For the text-containing cell, return its midpoint in [X, Y] coordinate format. 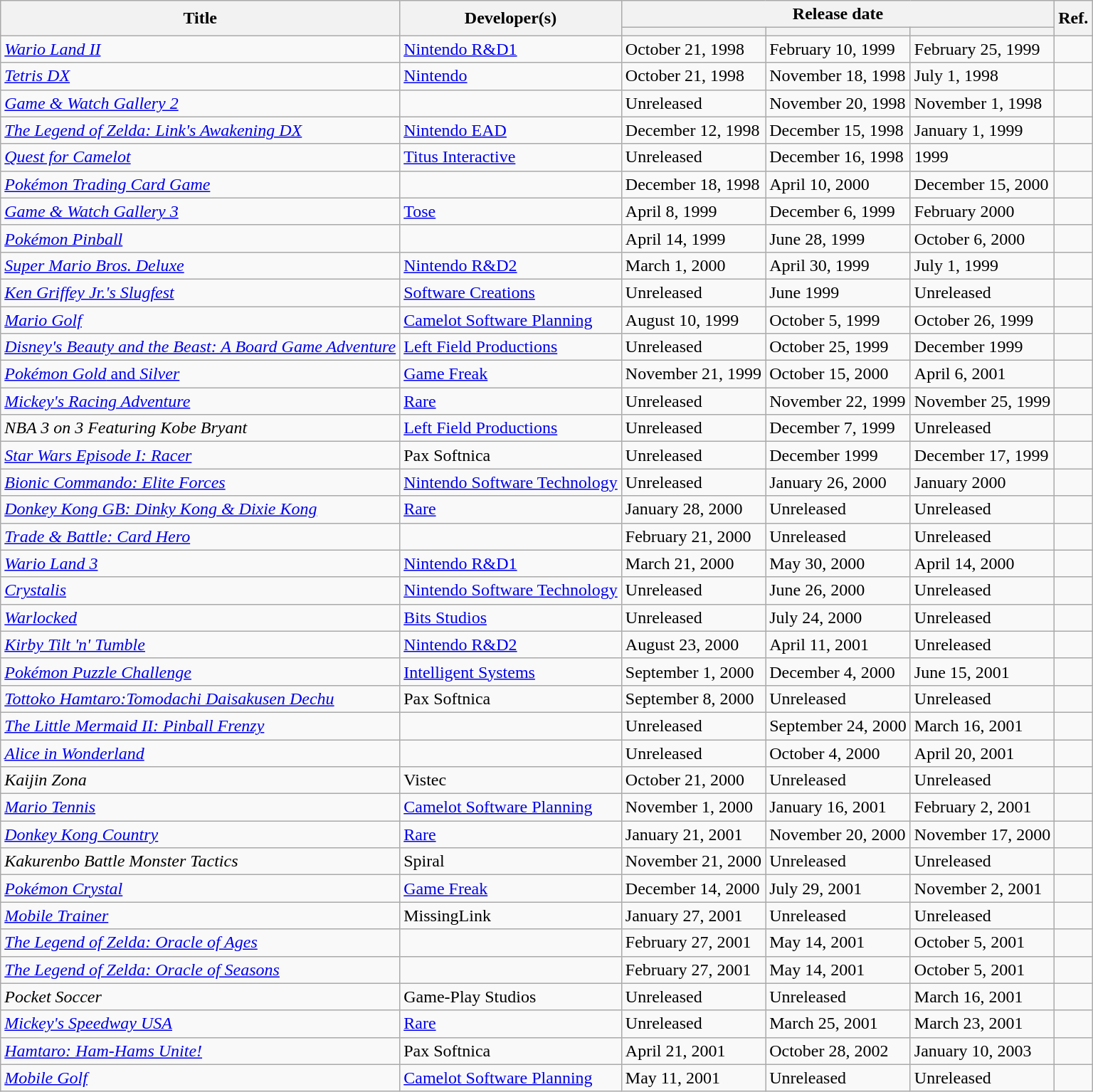
February 10, 1999 [838, 49]
November 2, 2001 [982, 889]
April 8, 1999 [693, 211]
Release date [838, 14]
Ken Griffey Jr.'s Slugfest [201, 292]
April 14, 2000 [982, 563]
Disney's Beauty and the Beast: A Board Game Adventure [201, 347]
December 15, 1998 [838, 130]
December 14, 2000 [693, 889]
February 21, 2000 [693, 536]
December 17, 1999 [982, 455]
November 1, 1998 [982, 103]
Pokémon Gold and Silver [201, 374]
January 27, 2001 [693, 916]
December 18, 1998 [693, 184]
November 21, 1999 [693, 374]
Intelligent Systems [511, 672]
Vistec [511, 780]
January 10, 2003 [982, 1051]
July 24, 2000 [838, 617]
December 7, 1999 [838, 428]
Tetris DX [201, 76]
Kaijin Zona [201, 780]
November 1, 2000 [693, 807]
April 20, 2001 [982, 753]
Game & Watch Gallery 3 [201, 211]
February 2, 2001 [982, 807]
Pokémon Pinball [201, 238]
Ref. [1073, 18]
NBA 3 on 3 Featuring Kobe Bryant [201, 428]
Warlocked [201, 617]
March 21, 2000 [693, 563]
February 2000 [982, 211]
The Legend of Zelda: Link's Awakening DX [201, 130]
April 11, 2001 [838, 645]
1999 [982, 157]
September 24, 2000 [838, 726]
Nintendo EAD [511, 130]
August 10, 1999 [693, 319]
April 6, 2001 [982, 374]
Alice in Wonderland [201, 753]
October 5, 1999 [838, 319]
November 20, 2000 [838, 834]
Tottoko Hamtaro:Tomodachi Daisakusen Dechu [201, 699]
Game & Watch Gallery 2 [201, 103]
Hamtaro: Ham-Hams Unite! [201, 1051]
March 25, 2001 [838, 1024]
Titus Interactive [511, 157]
Wario Land II [201, 49]
Mobile Golf [201, 1078]
Donkey Kong Country [201, 834]
December 12, 1998 [693, 130]
July 1, 1998 [982, 76]
Spiral [511, 862]
September 8, 2000 [693, 699]
Pocket Soccer [201, 997]
January 26, 2000 [838, 482]
The Legend of Zelda: Oracle of Seasons [201, 970]
Mario Tennis [201, 807]
Game-Play Studios [511, 997]
January 28, 2000 [693, 509]
MissingLink [511, 916]
February 25, 1999 [982, 49]
April 14, 1999 [693, 238]
Mobile Trainer [201, 916]
Mario Golf [201, 319]
June 15, 2001 [982, 672]
October 26, 1999 [982, 319]
Bionic Commando: Elite Forces [201, 482]
January 16, 2001 [838, 807]
December 4, 2000 [838, 672]
The Legend of Zelda: Oracle of Ages [201, 943]
Wario Land 3 [201, 563]
Trade & Battle: Card Hero [201, 536]
Nintendo [511, 76]
June 28, 1999 [838, 238]
Crystalis [201, 590]
Developer(s) [511, 18]
November 25, 1999 [982, 401]
Pokémon Crystal [201, 889]
Quest for Camelot [201, 157]
November 17, 2000 [982, 834]
July 29, 2001 [838, 889]
Donkey Kong GB: Dinky Kong & Dixie Kong [201, 509]
January 2000 [982, 482]
Pokémon Trading Card Game [201, 184]
Tose [511, 211]
October 28, 2002 [838, 1051]
November 21, 2000 [693, 862]
The Little Mermaid II: Pinball Frenzy [201, 726]
December 16, 1998 [838, 157]
June 26, 2000 [838, 590]
January 1, 1999 [982, 130]
September 1, 2000 [693, 672]
November 18, 1998 [838, 76]
December 6, 1999 [838, 211]
October 4, 2000 [838, 753]
Pokémon Puzzle Challenge [201, 672]
May 11, 2001 [693, 1078]
April 21, 2001 [693, 1051]
October 25, 1999 [838, 347]
May 30, 2000 [838, 563]
June 1999 [838, 292]
April 10, 2000 [838, 184]
January 21, 2001 [693, 834]
Bits Studios [511, 617]
March 23, 2001 [982, 1024]
Title [201, 18]
Kirby Tilt 'n' Tumble [201, 645]
March 1, 2000 [693, 265]
April 30, 1999 [838, 265]
December 15, 2000 [982, 184]
Mickey's Speedway USA [201, 1024]
August 23, 2000 [693, 645]
Software Creations [511, 292]
November 22, 1999 [838, 401]
Star Wars Episode I: Racer [201, 455]
November 20, 1998 [838, 103]
October 15, 2000 [838, 374]
Super Mario Bros. Deluxe [201, 265]
July 1, 1999 [982, 265]
Kakurenbo Battle Monster Tactics [201, 862]
Mickey's Racing Adventure [201, 401]
October 21, 2000 [693, 780]
October 6, 2000 [982, 238]
